Identify which cell holds the provided text, then report its [x, y] central coordinate. 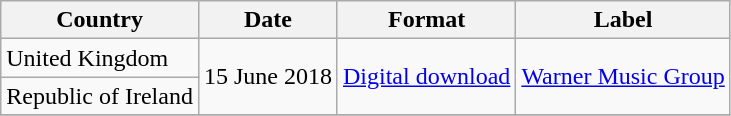
Label [623, 20]
Format [426, 20]
Republic of Ireland [100, 96]
Date [268, 20]
Warner Music Group [623, 77]
15 June 2018 [268, 77]
Digital download [426, 77]
United Kingdom [100, 58]
Country [100, 20]
